Pinpoint the cell where the given text exists, returning its (x, y) midpoint coordinate. 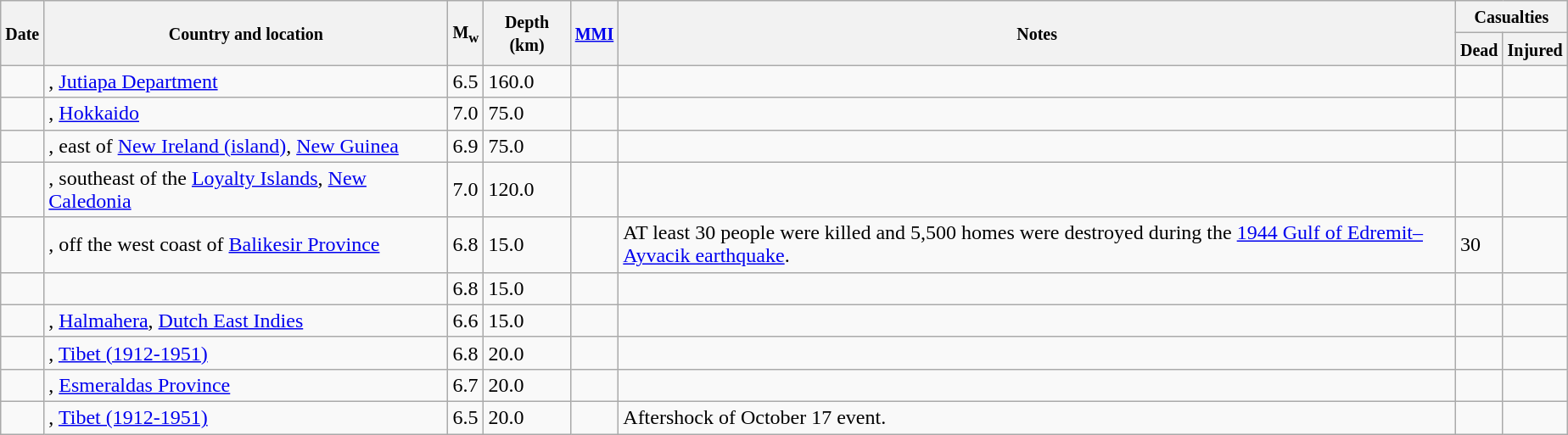
Casualties (1511, 17)
6.6 (466, 321)
120.0 (527, 190)
Injured (1535, 49)
Depth (km) (527, 33)
, Hokkaido (246, 114)
Date (22, 33)
, Halmahera, Dutch East Indies (246, 321)
30 (1479, 244)
, east of New Ireland (island), New Guinea (246, 146)
6.9 (466, 146)
MMI (594, 33)
Mw (466, 33)
160.0 (527, 81)
, southeast of the Loyalty Islands, New Caledonia (246, 190)
Aftershock of October 17 event. (1037, 417)
, Jutiapa Department (246, 81)
, off the west coast of Balikesir Province (246, 244)
AT least 30 people were killed and 5,500 homes were destroyed during the 1944 Gulf of Edremit–Ayvacik earthquake. (1037, 244)
Notes (1037, 33)
6.7 (466, 385)
, Esmeraldas Province (246, 385)
Dead (1479, 49)
Country and location (246, 33)
